From the cell containing the given text, extract its center point as [X, Y] coordinate. 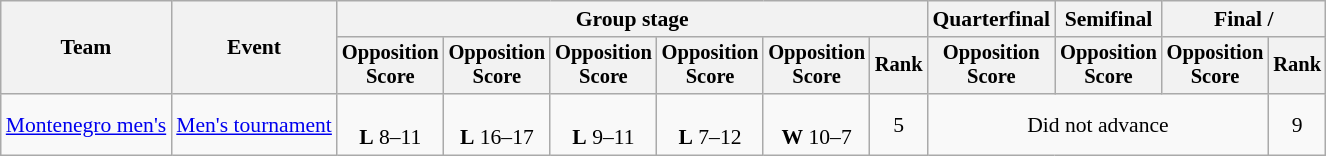
W 10–7 [816, 124]
L 7–12 [710, 124]
9 [1297, 124]
Group stage [632, 19]
Quarterfinal [991, 19]
Final / [1244, 19]
L 9–11 [604, 124]
Did not advance [1098, 124]
L 8–11 [390, 124]
Event [254, 48]
Semifinal [1108, 19]
L 16–17 [498, 124]
Montenegro men's [86, 124]
5 [899, 124]
Team [86, 48]
Men's tournament [254, 124]
